Pinpoint the cell where the given text exists, returning its (x, y) midpoint coordinate. 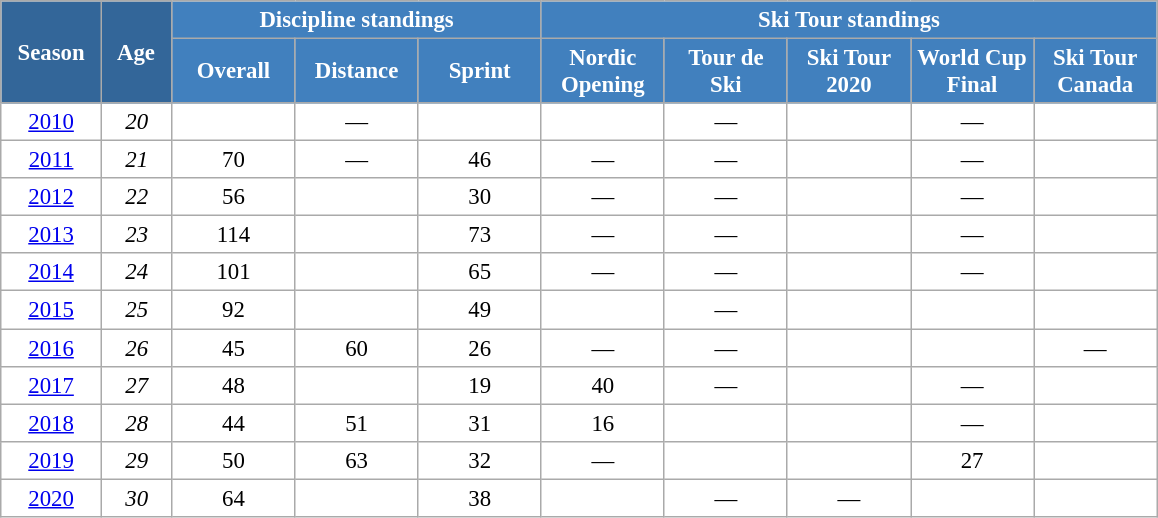
46 (480, 160)
29 (136, 460)
64 (234, 498)
Season (52, 52)
2011 (52, 160)
44 (234, 423)
25 (136, 310)
92 (234, 310)
114 (234, 235)
2018 (52, 423)
38 (480, 498)
101 (234, 273)
Age (136, 52)
2017 (52, 385)
32 (480, 460)
NordicOpening (602, 72)
2010 (52, 122)
2015 (52, 310)
60 (356, 348)
70 (234, 160)
2014 (52, 273)
73 (480, 235)
Sprint (480, 72)
World CupFinal (972, 72)
40 (602, 385)
19 (480, 385)
Overall (234, 72)
49 (480, 310)
Ski Tour standings (848, 20)
56 (234, 197)
Tour deSki (726, 72)
51 (356, 423)
65 (480, 273)
2019 (52, 460)
Ski TourCanada (1096, 72)
Distance (356, 72)
21 (136, 160)
22 (136, 197)
48 (234, 385)
63 (356, 460)
2020 (52, 498)
45 (234, 348)
28 (136, 423)
16 (602, 423)
Ski Tour2020 (848, 72)
20 (136, 122)
2016 (52, 348)
24 (136, 273)
2012 (52, 197)
2013 (52, 235)
Discipline standings (356, 20)
23 (136, 235)
50 (234, 460)
31 (480, 423)
